Output the [X, Y] coordinate of the center of the cell containing the given text.  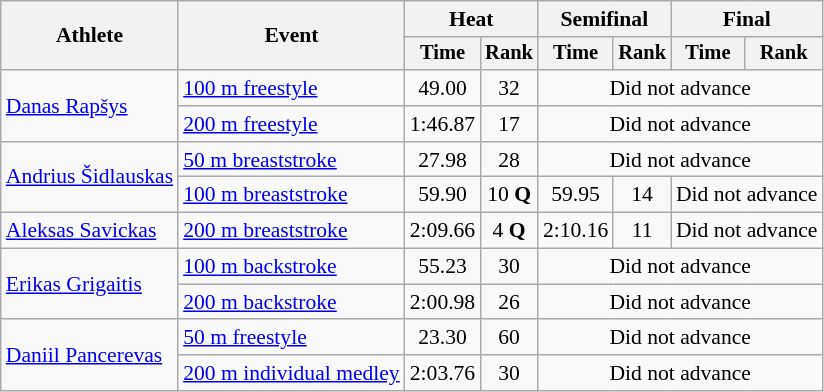
55.23 [442, 267]
100 m freestyle [292, 88]
4 Q [509, 231]
11 [642, 231]
Heat [472, 19]
200 m backstroke [292, 302]
Final [747, 19]
Danas Rapšys [90, 106]
2:10.16 [576, 231]
26 [509, 302]
100 m backstroke [292, 267]
Semifinal [604, 19]
Daniil Pancerevas [90, 356]
2:03.76 [442, 373]
50 m freestyle [292, 338]
Aleksas Savickas [90, 231]
28 [509, 160]
17 [509, 124]
200 m freestyle [292, 124]
Athlete [90, 36]
2:09.66 [442, 231]
200 m individual medley [292, 373]
59.90 [442, 195]
23.30 [442, 338]
27.98 [442, 160]
200 m breaststroke [292, 231]
100 m breaststroke [292, 195]
59.95 [576, 195]
Andrius Šidlauskas [90, 178]
60 [509, 338]
49.00 [442, 88]
2:00.98 [442, 302]
14 [642, 195]
Event [292, 36]
32 [509, 88]
10 Q [509, 195]
50 m breaststroke [292, 160]
1:46.87 [442, 124]
Erikas Grigaitis [90, 284]
